Locate the cell with the specified text and output its [x, y] center coordinate. 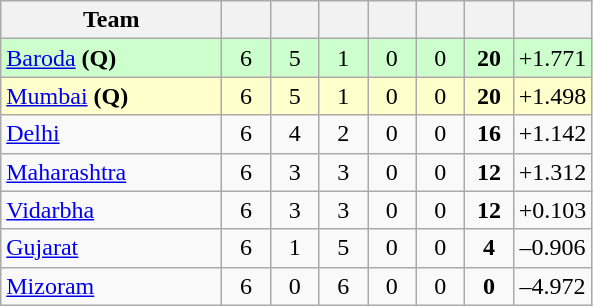
Mumbai (Q) [112, 96]
Delhi [112, 134]
Mizoram [112, 286]
+1.312 [552, 172]
+1.142 [552, 134]
2 [344, 134]
Gujarat [112, 248]
+0.103 [552, 210]
+1.771 [552, 58]
Team [112, 20]
Baroda (Q) [112, 58]
16 [490, 134]
Maharashtra [112, 172]
+1.498 [552, 96]
–4.972 [552, 286]
Vidarbha [112, 210]
–0.906 [552, 248]
